Pinpoint the cell where the given text exists, returning its (x, y) midpoint coordinate. 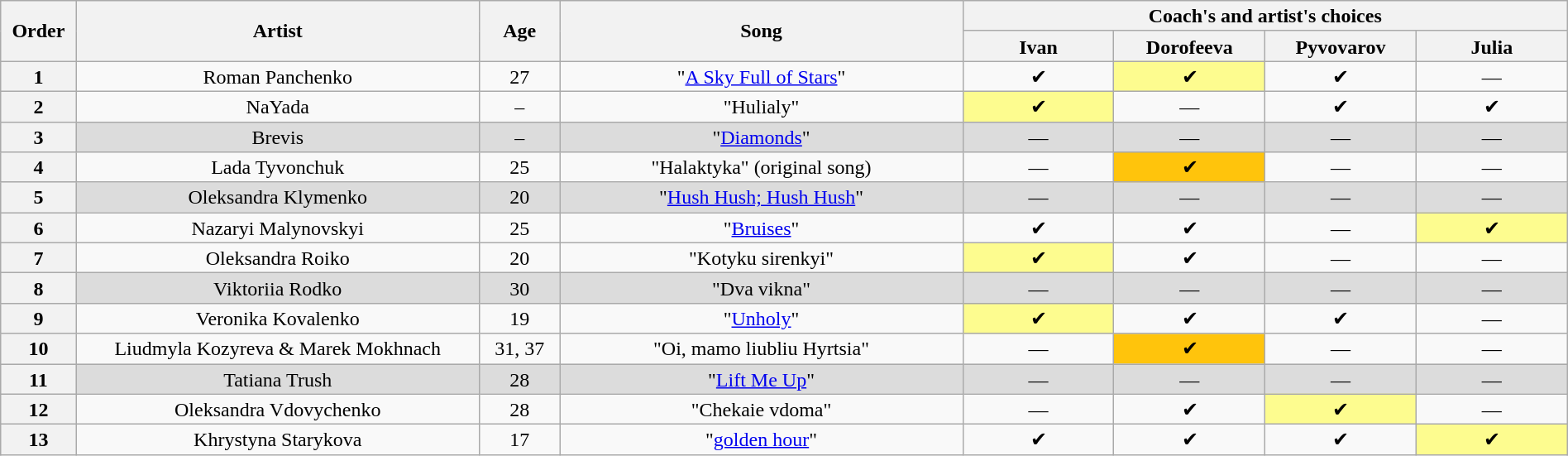
2 (38, 106)
Nazaryi Malynovskyi (278, 228)
"Dva vikna" (761, 288)
"Hush Hush; Hush Hush" (761, 197)
"Unholy" (761, 318)
10 (38, 349)
"Lift Me Up" (761, 379)
5 (38, 197)
Order (38, 31)
Ivan (1039, 46)
Tatiana Trush (278, 379)
Age (519, 31)
17 (519, 440)
27 (519, 76)
30 (519, 288)
7 (38, 258)
11 (38, 379)
"Chekaie vdoma" (761, 409)
"Bruises" (761, 228)
3 (38, 137)
13 (38, 440)
Lada Tyvonchuk (278, 167)
31, 37 (519, 349)
"Hulialy" (761, 106)
Pyvovarov (1341, 46)
Viktoriia Rodko (278, 288)
Oleksandra Klymenko (278, 197)
9 (38, 318)
12 (38, 409)
Oleksandra Roiko (278, 258)
Khrystyna Starykova (278, 440)
Roman Panchenko (278, 76)
Veronika Kovalenko (278, 318)
6 (38, 228)
Coach's and artist's choices (1265, 17)
Liudmyla Kozyreva & Marek Mokhnach (278, 349)
19 (519, 318)
Song (761, 31)
NaYada (278, 106)
"Kotyku sirenkyi" (761, 258)
"Oi, mamo liubliu Hyrtsia" (761, 349)
4 (38, 167)
Dorofeeva (1189, 46)
"A Sky Full of Stars" (761, 76)
Julia (1492, 46)
"Halaktyka" (original song) (761, 167)
1 (38, 76)
Artist (278, 31)
Oleksandra Vdovychenko (278, 409)
8 (38, 288)
"Diamonds" (761, 137)
"golden hour" (761, 440)
Brevis (278, 137)
